Search for the cell housing the specified text and yield its (x, y) center coordinate. 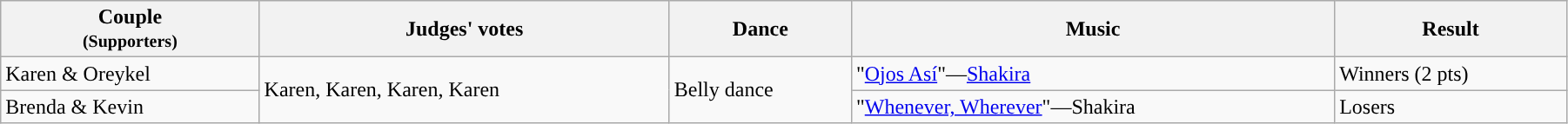
Judges' votes (465, 29)
Brenda & Kevin (131, 107)
Belly dance (761, 90)
"Whenever, Wherever"—Shakira (1093, 107)
Winners (2 pts) (1451, 74)
Dance (761, 29)
Couple(Supporters) (131, 29)
Result (1451, 29)
"Ojos Así"—Shakira (1093, 74)
Music (1093, 29)
Karen & Oreykel (131, 74)
Losers (1451, 107)
Karen, Karen, Karen, Karen (465, 90)
